For the text-containing cell, return its midpoint in (X, Y) coordinate format. 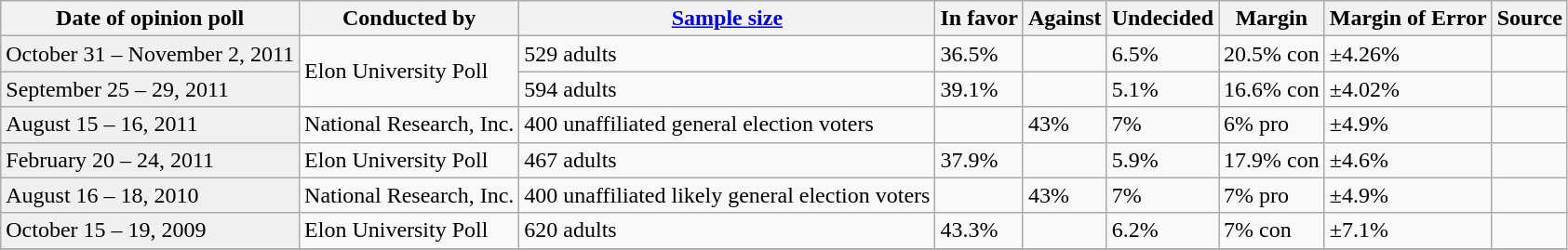
467 adults (728, 160)
October 15 – 19, 2009 (151, 230)
37.9% (979, 160)
7% con (1272, 230)
±4.26% (1408, 54)
Undecided (1162, 19)
6.5% (1162, 54)
±7.1% (1408, 230)
±4.6% (1408, 160)
7% pro (1272, 195)
Source (1530, 19)
6% pro (1272, 125)
Margin of Error (1408, 19)
43.3% (979, 230)
39.1% (979, 89)
17.9% con (1272, 160)
±4.02% (1408, 89)
529 adults (728, 54)
5.1% (1162, 89)
September 25 – 29, 2011 (151, 89)
October 31 – November 2, 2011 (151, 54)
Against (1065, 19)
5.9% (1162, 160)
400 unaffiliated general election voters (728, 125)
Margin (1272, 19)
400 unaffiliated likely general election voters (728, 195)
16.6% con (1272, 89)
August 15 – 16, 2011 (151, 125)
Conducted by (409, 19)
In favor (979, 19)
20.5% con (1272, 54)
Date of opinion poll (151, 19)
36.5% (979, 54)
6.2% (1162, 230)
February 20 – 24, 2011 (151, 160)
620 adults (728, 230)
Sample size (728, 19)
594 adults (728, 89)
August 16 – 18, 2010 (151, 195)
